Capture the cell that displays the provided text and extract its (x, y) central coordinate. 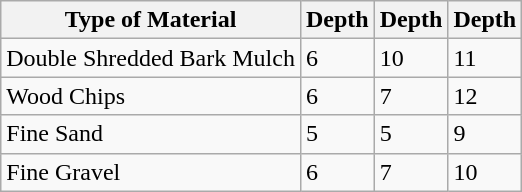
Type of Material (151, 20)
12 (485, 96)
9 (485, 134)
Wood Chips (151, 96)
Double Shredded Bark Mulch (151, 58)
Fine Gravel (151, 172)
11 (485, 58)
Fine Sand (151, 134)
